Find where the given text appears and provide that cell's center as [X, Y] coordinate. 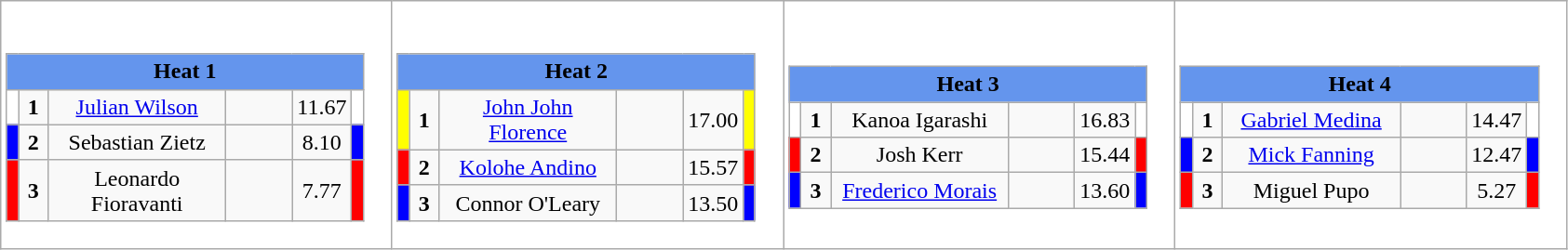
13.60 [1106, 191]
Kolohe Andino [529, 167]
John John Florence [529, 119]
15.57 [713, 167]
Leonardo Fioravanti [138, 190]
Heat 2 1 John John Florence 17.00 2 Kolohe Andino 15.57 3 Connor O'Leary 13.50 [588, 125]
15.44 [1106, 155]
Heat 4 [1360, 85]
Heat 1 [184, 72]
Heat 3 1 Kanoa Igarashi 16.83 2 Josh Kerr 15.44 3 Frederico Morais 13.60 [979, 125]
Heat 4 1 Gabriel Medina 14.47 2 Mick Fanning 12.47 3 Miguel Pupo 5.27 [1372, 125]
Mick Fanning [1312, 155]
Connor O'Leary [529, 203]
Sebastian Zietz [138, 142]
Kanoa Igarashi [919, 120]
17.00 [713, 119]
Gabriel Medina [1312, 120]
Heat 1 1 Julian Wilson 11.67 2 Sebastian Zietz 8.10 3 Leonardo Fioravanti 7.77 [196, 125]
16.83 [1106, 120]
14.47 [1496, 120]
8.10 [322, 142]
7.77 [322, 190]
12.47 [1496, 155]
Miguel Pupo [1312, 191]
11.67 [322, 107]
5.27 [1496, 191]
Heat 3 [968, 85]
13.50 [713, 203]
Josh Kerr [919, 155]
Julian Wilson [138, 107]
Heat 2 [576, 72]
Frederico Morais [919, 191]
